Scan for the cell matching the given text and deliver its (x, y) coordinate at center. 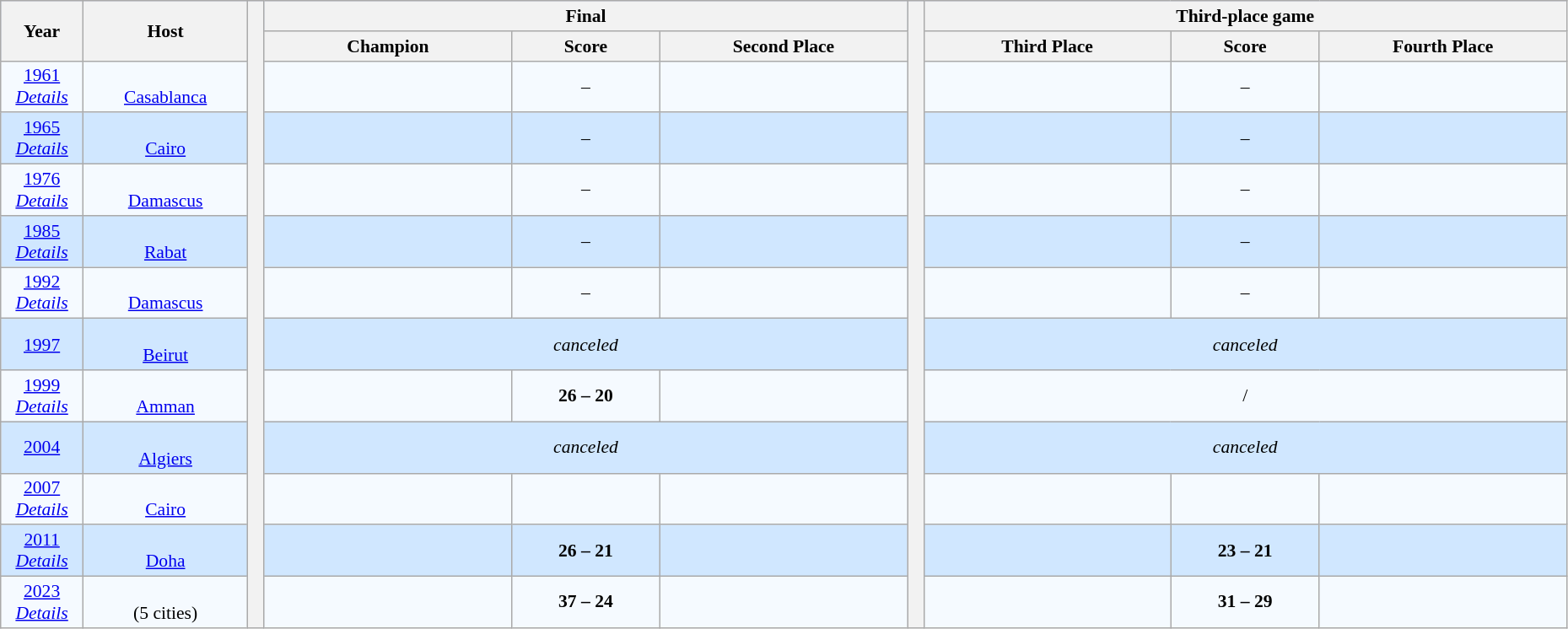
23 – 21 (1245, 551)
/ (1245, 396)
37 – 24 (586, 602)
Rabat (165, 241)
1961 Details (42, 86)
Fourth Place (1442, 46)
Beirut (165, 344)
1985 Details (42, 241)
Amman (165, 396)
Casablanca (165, 86)
Third Place (1048, 46)
Final (585, 16)
31 – 29 (1245, 602)
(5 cities) (165, 602)
Doha (165, 551)
1999 Details (42, 396)
Algiers (165, 447)
2007 Details (42, 499)
2004 (42, 447)
1997 (42, 344)
Champion (388, 46)
26 – 21 (586, 551)
2011 Details (42, 551)
Third-place game (1245, 16)
Second Place (783, 46)
1965 Details (42, 138)
2023 Details (42, 602)
Host (165, 30)
1976 Details (42, 191)
1992 Details (42, 293)
26 – 20 (586, 396)
Year (42, 30)
